Determine the (X, Y) coordinate at the center of the cell enclosing the given text.  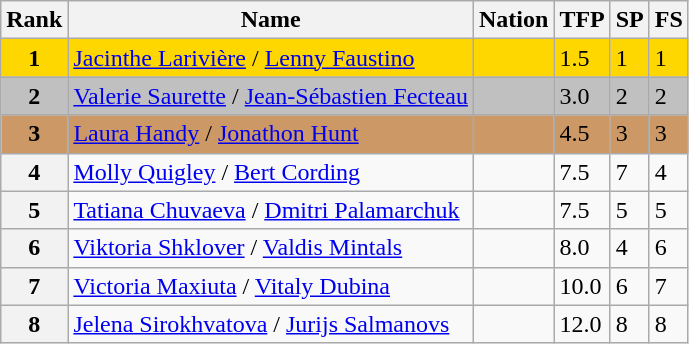
8.0 (582, 248)
4.5 (582, 134)
Tatiana Chuvaeva / Dmitri Palamarchuk (271, 210)
Jacinthe Larivière / Lenny Faustino (271, 58)
TFP (582, 20)
Victoria Maxiuta / Vitaly Dubina (271, 286)
1.5 (582, 58)
10.0 (582, 286)
3.0 (582, 96)
Molly Quigley / Bert Cording (271, 172)
Rank (34, 20)
FS (668, 20)
Nation (513, 20)
Valerie Saurette / Jean-Sébastien Fecteau (271, 96)
Viktoria Shklover / Valdis Mintals (271, 248)
12.0 (582, 324)
Laura Handy / Jonathon Hunt (271, 134)
Name (271, 20)
SP (630, 20)
Jelena Sirokhvatova / Jurijs Salmanovs (271, 324)
